Identify which cell holds the provided text, then report its [x, y] central coordinate. 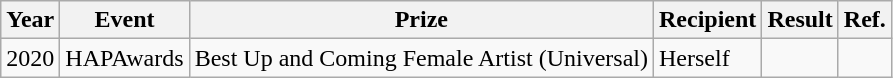
Herself [707, 58]
Prize [421, 20]
Event [124, 20]
HAPAwards [124, 58]
Year [30, 20]
Best Up and Coming Female Artist (Universal) [421, 58]
Ref. [864, 20]
2020 [30, 58]
Recipient [707, 20]
Result [800, 20]
